Pinpoint the cell where the given text exists, returning its (x, y) midpoint coordinate. 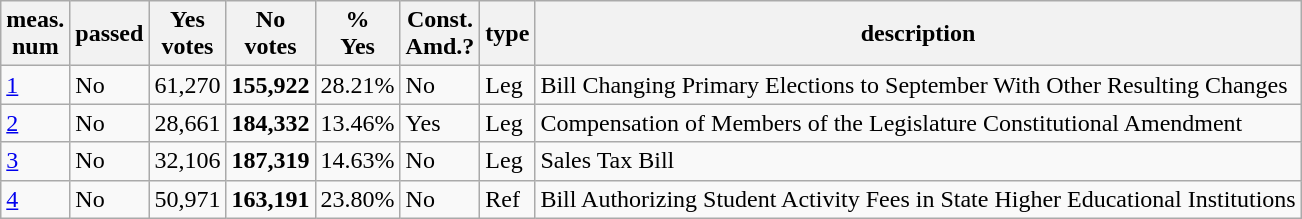
Compensation of Members of the Legislature Constitutional Amendment (918, 123)
meas.num (36, 34)
4 (36, 199)
2 (36, 123)
23.80% (358, 199)
28,661 (188, 123)
Bill Authorizing Student Activity Fees in State Higher Educational Institutions (918, 199)
1 (36, 85)
28.21% (358, 85)
Yes (440, 123)
32,106 (188, 161)
Sales Tax Bill (918, 161)
description (918, 34)
3 (36, 161)
Bill Changing Primary Elections to September With Other Resulting Changes (918, 85)
passed (110, 34)
14.63% (358, 161)
61,270 (188, 85)
type (508, 34)
Const.Amd.? (440, 34)
13.46% (358, 123)
155,922 (270, 85)
50,971 (188, 199)
163,191 (270, 199)
Yesvotes (188, 34)
184,332 (270, 123)
%Yes (358, 34)
187,319 (270, 161)
Ref (508, 199)
Novotes (270, 34)
